Return the [x, y] coordinate for the center point of the cell that contains the specified text.  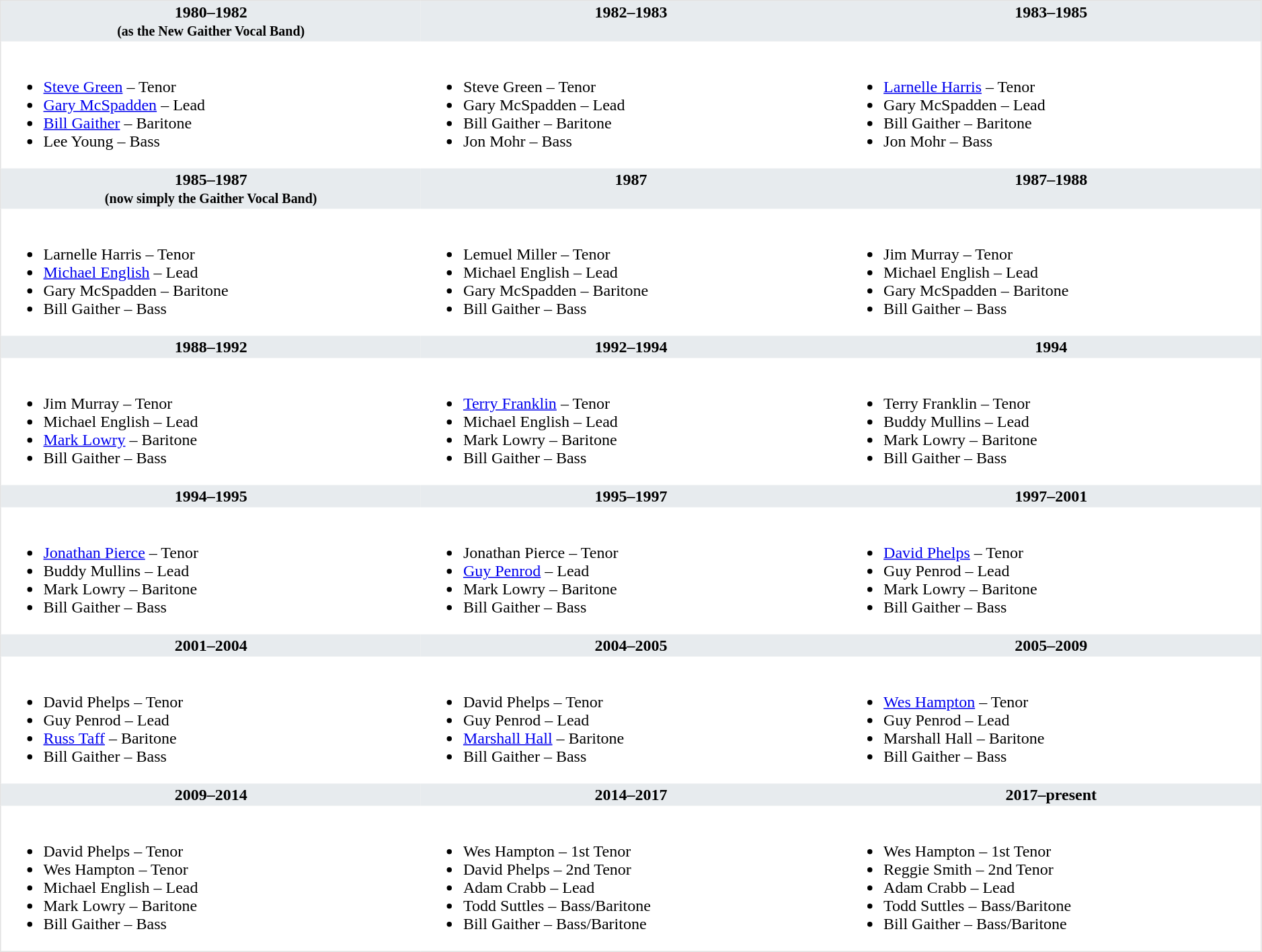
Wes Hampton – 1st TenorReggie Smith – 2nd TenorAdam Crabb – LeadTodd Suttles – Bass/BaritoneBill Gaither – Bass/Baritone [1052, 878]
1985–1987(now simply the Gaither Vocal Band) [211, 188]
David Phelps – TenorGuy Penrod – LeadMark Lowry – BaritoneBill Gaither – Bass [1052, 570]
Wes Hampton – TenorGuy Penrod – LeadMarshall Hall – BaritoneBill Gaither – Bass [1052, 719]
1987 [631, 188]
2017–present [1052, 795]
1980–1982(as the New Gaither Vocal Band) [211, 22]
David Phelps – TenorGuy Penrod – LeadRuss Taff – BaritoneBill Gaither – Bass [211, 719]
2001–2004 [211, 645]
Jim Murray – TenorMichael English – LeadMark Lowry – BaritoneBill Gaither – Bass [211, 421]
1982–1983 [631, 22]
David Phelps – TenorGuy Penrod – LeadMarshall Hall – BaritoneBill Gaither – Bass [631, 719]
Terry Franklin – TenorMichael English – LeadMark Lowry – BaritoneBill Gaither – Bass [631, 421]
2004–2005 [631, 645]
2009–2014 [211, 795]
Wes Hampton – 1st TenorDavid Phelps – 2nd TenorAdam Crabb – LeadTodd Suttles – Bass/BaritoneBill Gaither – Bass/Baritone [631, 878]
David Phelps – TenorWes Hampton – TenorMichael English – LeadMark Lowry – BaritoneBill Gaither – Bass [211, 878]
2005–2009 [1052, 645]
Lemuel Miller – TenorMichael English – LeadGary McSpadden – BaritoneBill Gaither – Bass [631, 272]
1988–1992 [211, 347]
1992–1994 [631, 347]
1995–1997 [631, 496]
Larnelle Harris – TenorMichael English – LeadGary McSpadden – BaritoneBill Gaither – Bass [211, 272]
Jonathan Pierce – TenorGuy Penrod – LeadMark Lowry – BaritoneBill Gaither – Bass [631, 570]
Jim Murray – TenorMichael English – LeadGary McSpadden – BaritoneBill Gaither – Bass [1052, 272]
Larnelle Harris – TenorGary McSpadden – LeadBill Gaither – BaritoneJon Mohr – Bass [1052, 105]
1983–1985 [1052, 22]
Jonathan Pierce – TenorBuddy Mullins – LeadMark Lowry – BaritoneBill Gaither – Bass [211, 570]
1994–1995 [211, 496]
2014–2017 [631, 795]
1994 [1052, 347]
Terry Franklin – TenorBuddy Mullins – LeadMark Lowry – BaritoneBill Gaither – Bass [1052, 421]
1987–1988 [1052, 188]
1997–2001 [1052, 496]
Steve Green – TenorGary McSpadden – LeadBill Gaither – BaritoneJon Mohr – Bass [631, 105]
Steve Green – TenorGary McSpadden – LeadBill Gaither – BaritoneLee Young – Bass [211, 105]
